Locate the cell with the specified text and output its [x, y] center coordinate. 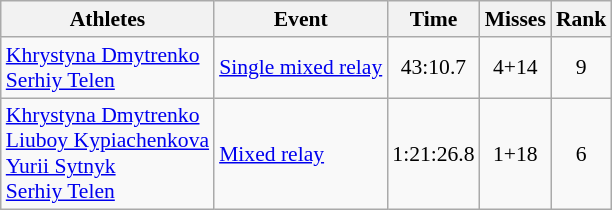
Misses [516, 19]
1:21:26.8 [433, 154]
6 [582, 154]
Rank [582, 19]
1+18 [516, 154]
Khrystyna DmytrenkoSerhiy Telen [108, 68]
Single mixed relay [300, 68]
Athletes [108, 19]
43:10.7 [433, 68]
4+14 [516, 68]
Khrystyna DmytrenkoLiuboy KypiachenkovaYurii SytnykSerhiy Telen [108, 154]
Event [300, 19]
Mixed relay [300, 154]
9 [582, 68]
Time [433, 19]
